For the text-containing cell, return its midpoint in (x, y) coordinate format. 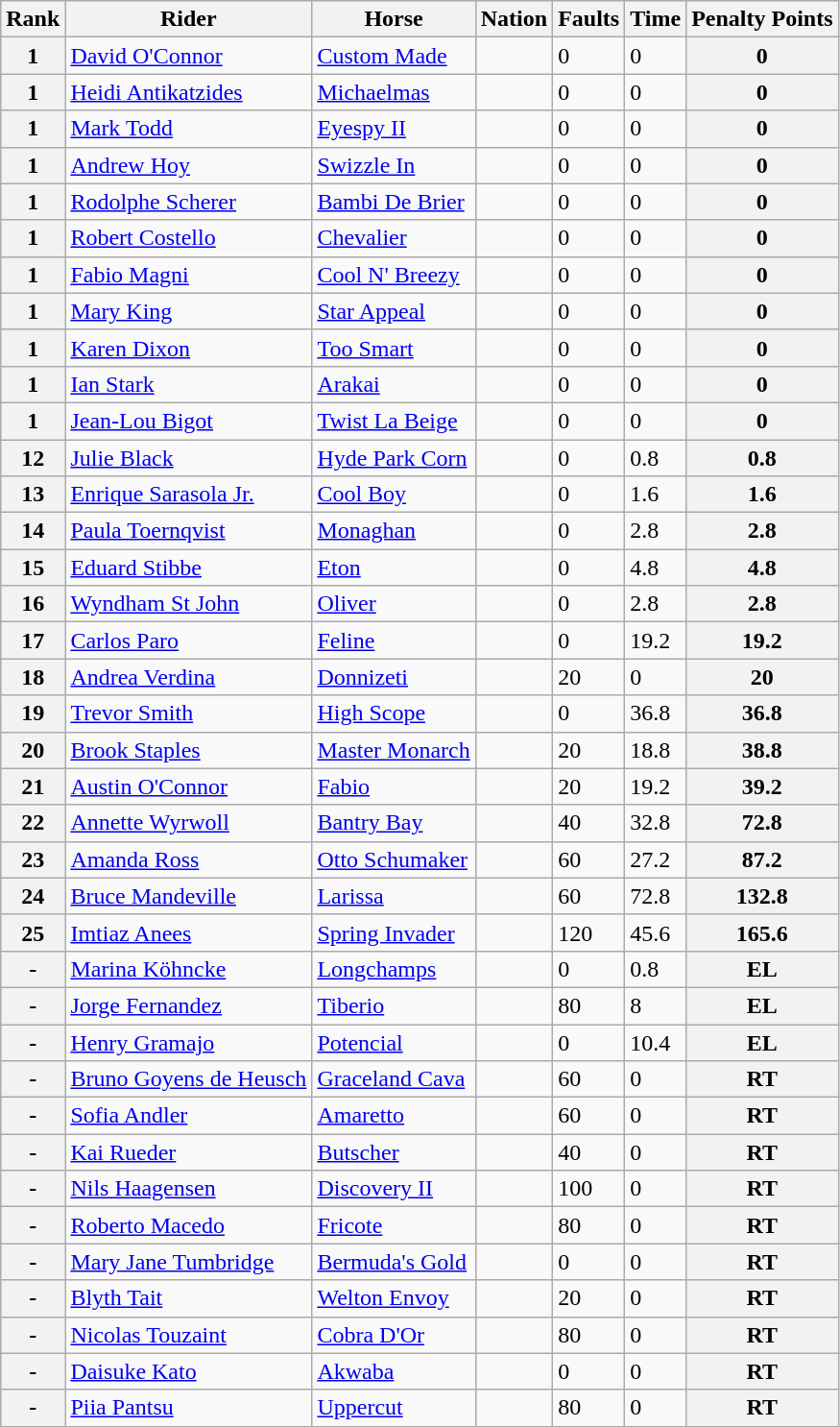
38.8 (762, 750)
Cobra D'Or (394, 1335)
Paula Toernqvist (188, 531)
22 (33, 823)
David O'Connor (188, 56)
Bantry Bay (394, 823)
165.6 (762, 932)
Bermuda's Gold (394, 1262)
Bambi De Brier (394, 202)
Potencial (394, 1042)
Piia Pantsu (188, 1408)
Donnizeti (394, 677)
Austin O'Connor (188, 786)
Longchamps (394, 969)
10.4 (656, 1042)
Fabio Magni (188, 275)
12 (33, 458)
21 (33, 786)
Rider (188, 19)
Amaretto (394, 1116)
Swizzle In (394, 165)
Monaghan (394, 531)
32.8 (656, 823)
Kai Rueder (188, 1152)
Graceland Cava (394, 1079)
Hyde Park Corn (394, 458)
Henry Gramajo (188, 1042)
Rank (33, 19)
27.2 (656, 859)
8 (656, 1005)
Nicolas Touzaint (188, 1335)
Michaelmas (394, 92)
Eduard Stibbe (188, 568)
16 (33, 604)
Roberto Macedo (188, 1225)
Twist La Beige (394, 421)
Karen Dixon (188, 348)
Penalty Points (762, 19)
Andrew Hoy (188, 165)
Eton (394, 568)
Nation (514, 19)
Welton Envoy (394, 1298)
Heidi Antikatzides (188, 92)
Marina Köhncke (188, 969)
14 (33, 531)
25 (33, 932)
Fabio (394, 786)
Oliver (394, 604)
Bruno Goyens de Heusch (188, 1079)
Brook Staples (188, 750)
19 (33, 713)
18.8 (656, 750)
Annette Wyrwoll (188, 823)
Uppercut (394, 1408)
120 (589, 932)
Tiberio (394, 1005)
Discovery II (394, 1189)
17 (33, 641)
Faults (589, 19)
Cool N' Breezy (394, 275)
24 (33, 896)
Horse (394, 19)
Star Appeal (394, 311)
Akwaba (394, 1371)
Chevalier (394, 238)
13 (33, 495)
Mary Jane Tumbridge (188, 1262)
Cool Boy (394, 495)
Master Monarch (394, 750)
Bruce Mandeville (188, 896)
15 (33, 568)
39.2 (762, 786)
Nils Haagensen (188, 1189)
Amanda Ross (188, 859)
Ian Stark (188, 384)
Larissa (394, 896)
Rodolphe Scherer (188, 202)
Blyth Tait (188, 1298)
Julie Black (188, 458)
Too Smart (394, 348)
132.8 (762, 896)
Sofia Andler (188, 1116)
Custom Made (394, 56)
Robert Costello (188, 238)
Jorge Fernandez (188, 1005)
High Scope (394, 713)
Mark Todd (188, 129)
Spring Invader (394, 932)
Imtiaz Anees (188, 932)
Otto Schumaker (394, 859)
Butscher (394, 1152)
Mary King (188, 311)
Feline (394, 641)
Wyndham St John (188, 604)
Jean-Lou Bigot (188, 421)
Trevor Smith (188, 713)
23 (33, 859)
Time (656, 19)
87.2 (762, 859)
Arakai (394, 384)
18 (33, 677)
Andrea Verdina (188, 677)
Enrique Sarasola Jr. (188, 495)
100 (589, 1189)
Eyespy II (394, 129)
Fricote (394, 1225)
45.6 (656, 932)
Carlos Paro (188, 641)
Daisuke Kato (188, 1371)
